Locate the cell with the specified text and output its [x, y] center coordinate. 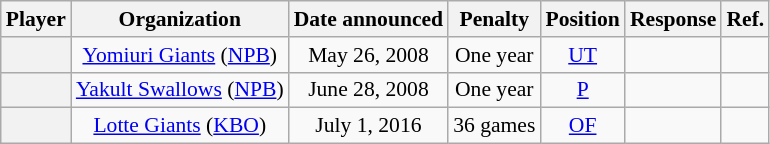
OF [582, 126]
Organization [180, 19]
June 28, 2008 [368, 90]
Position [582, 19]
UT [582, 55]
Player [36, 19]
May 26, 2008 [368, 55]
36 games [494, 126]
Response [673, 19]
Lotte Giants (KBO) [180, 126]
Date announced [368, 19]
Yomiuri Giants (NPB) [180, 55]
Yakult Swallows (NPB) [180, 90]
P [582, 90]
Penalty [494, 19]
Ref. [745, 19]
July 1, 2016 [368, 126]
